Scan for the cell matching the given text and deliver its [X, Y] coordinate at center. 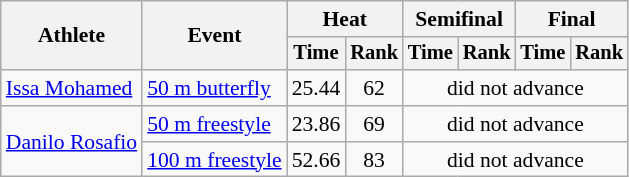
Danilo Rosafio [72, 142]
50 m freestyle [214, 124]
Athlete [72, 36]
50 m butterfly [214, 88]
25.44 [316, 88]
Semifinal [459, 19]
69 [374, 124]
62 [374, 88]
23.86 [316, 124]
Issa Mohamed [72, 88]
Heat [345, 19]
Final [571, 19]
Event [214, 36]
